Locate the cell with the specified text and output its [X, Y] center coordinate. 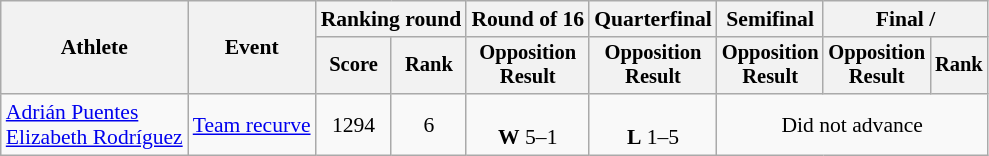
Quarterfinal [653, 19]
1294 [354, 124]
L 1–5 [653, 124]
Score [354, 66]
W 5–1 [528, 124]
Athlete [94, 48]
Final / [905, 19]
Adrián PuentesElizabeth Rodríguez [94, 124]
Ranking round [392, 19]
6 [428, 124]
Team recurve [252, 124]
Semifinal [770, 19]
Round of 16 [528, 19]
Event [252, 48]
Did not advance [852, 124]
